Find where the given text appears and provide that cell's center as (X, Y) coordinate. 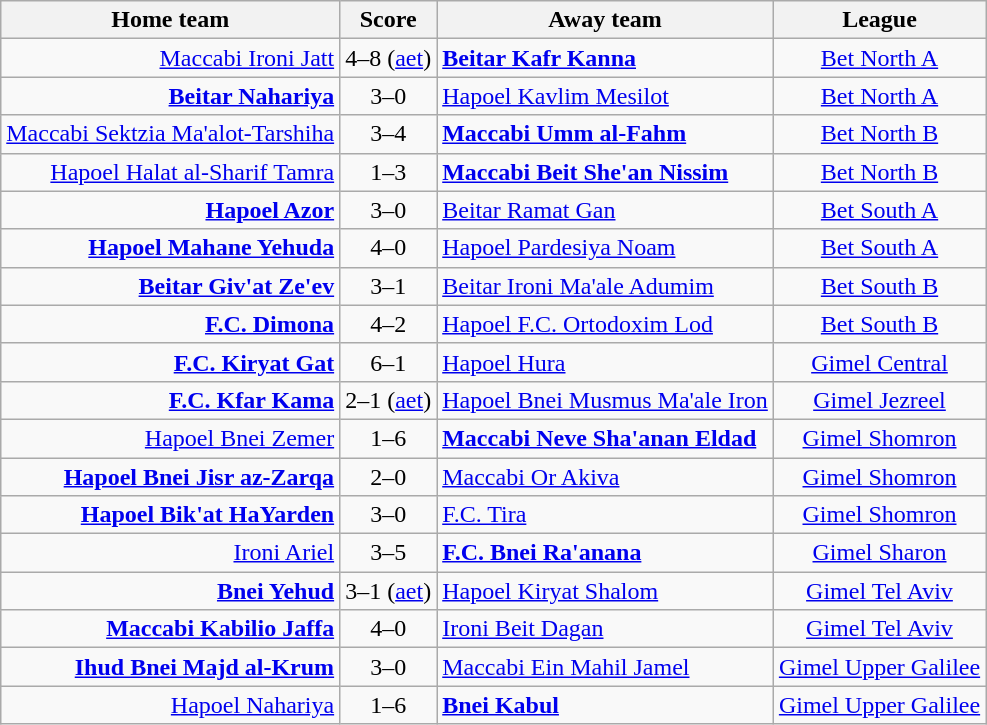
Maccabi Sektzia Ma'alot-Tarshiha (170, 134)
1–3 (388, 172)
6–1 (388, 362)
Hapoel Mahane Yehuda (170, 248)
4–8 (aet) (388, 58)
Maccabi Or Akiva (606, 477)
Beitar Ironi Ma'ale Adumim (606, 286)
3–1 (388, 286)
Gimel Central (879, 362)
Beitar Ramat Gan (606, 210)
Beitar Kafr Kanna (606, 58)
Hapoel Azor (170, 210)
F.C. Kiryat Gat (170, 362)
3–5 (388, 553)
Gimel Sharon (879, 553)
Bnei Kabul (606, 705)
Maccabi Beit She'an Nissim (606, 172)
Beitar Nahariya (170, 96)
Score (388, 20)
Hapoel Nahariya (170, 705)
League (879, 20)
4–2 (388, 324)
Maccabi Neve Sha'anan Eldad (606, 438)
F.C. Tira (606, 515)
F.C. Dimona (170, 324)
F.C. Bnei Ra'anana (606, 553)
Home team (170, 20)
Hapoel Hura (606, 362)
Hapoel Pardesiya Noam (606, 248)
Hapoel Bik'at HaYarden (170, 515)
2–1 (aet) (388, 400)
Hapoel Kavlim Mesilot (606, 96)
3–1 (aet) (388, 591)
Beitar Giv'at Ze'ev (170, 286)
Maccabi Ein Mahil Jamel (606, 667)
Hapoel Halat al-Sharif Tamra (170, 172)
3–4 (388, 134)
Hapoel F.C. Ortodoxim Lod (606, 324)
Gimel Jezreel (879, 400)
Hapoel Kiryat Shalom (606, 591)
Ihud Bnei Majd al-Krum (170, 667)
Maccabi Ironi Jatt (170, 58)
Maccabi Kabilio Jaffa (170, 629)
Hapoel Bnei Musmus Ma'ale Iron (606, 400)
Ironi Ariel (170, 553)
2–0 (388, 477)
Bnei Yehud (170, 591)
Maccabi Umm al-Fahm (606, 134)
F.C. Kfar Kama (170, 400)
Hapoel Bnei Jisr az-Zarqa (170, 477)
Hapoel Bnei Zemer (170, 438)
Ironi Beit Dagan (606, 629)
Away team (606, 20)
